Locate the cell with the specified text and output its [x, y] center coordinate. 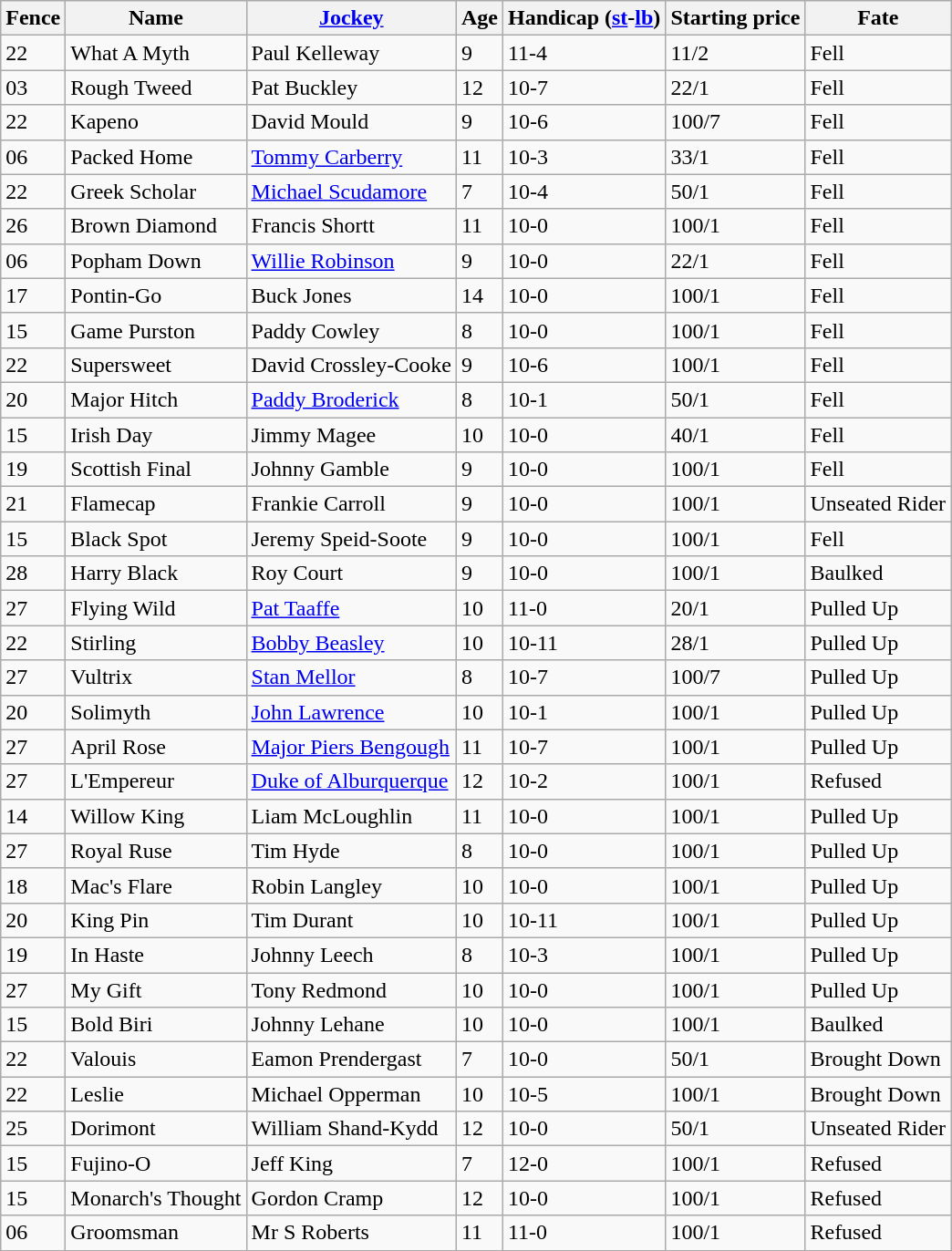
Stan Mellor [351, 677]
Brown Diamond [156, 226]
Bobby Beasley [351, 643]
Jeff King [351, 1163]
Paul Kelleway [351, 53]
Groomsman [156, 1233]
11/2 [735, 53]
Game Purston [156, 330]
Handicap (st-lb) [584, 18]
Scottish Final [156, 470]
April Rose [156, 747]
Johnny Leech [351, 955]
Starting price [735, 18]
Michael Scudamore [351, 191]
In Haste [156, 955]
Kapeno [156, 122]
Popham Down [156, 261]
David Crossley-Cooke [351, 365]
Tim Hyde [351, 851]
Leslie [156, 1094]
Greek Scholar [156, 191]
Name [156, 18]
Flying Wild [156, 608]
17 [33, 295]
40/1 [735, 435]
Duke of Alburquerque [351, 781]
Frankie Carroll [351, 504]
Willow King [156, 816]
Bold Biri [156, 1025]
Pontin-Go [156, 295]
Johnny Lehane [351, 1025]
John Lawrence [351, 712]
03 [33, 88]
Willie Robinson [351, 261]
Roy Court [351, 574]
28/1 [735, 643]
Pat Taaffe [351, 608]
What A Myth [156, 53]
Age [480, 18]
Supersweet [156, 365]
Tommy Carberry [351, 157]
Monarch's Thought [156, 1198]
Tim Durant [351, 920]
Jimmy Magee [351, 435]
Black Spot [156, 539]
20/1 [735, 608]
Fujino-O [156, 1163]
Eamon Prendergast [351, 1060]
Robin Langley [351, 885]
11-4 [584, 53]
Vultrix [156, 677]
Jockey [351, 18]
King Pin [156, 920]
L'Empereur [156, 781]
Francis Shortt [351, 226]
Pat Buckley [351, 88]
Liam McLoughlin [351, 816]
Packed Home [156, 157]
Paddy Cowley [351, 330]
Paddy Broderick [351, 399]
10-4 [584, 191]
David Mould [351, 122]
Valouis [156, 1060]
Solimyth [156, 712]
Tony Redmond [351, 989]
12-0 [584, 1163]
Irish Day [156, 435]
Michael Opperman [351, 1094]
Jeremy Speid-Soote [351, 539]
Rough Tweed [156, 88]
Dorimont [156, 1129]
25 [33, 1129]
18 [33, 885]
William Shand-Kydd [351, 1129]
Harry Black [156, 574]
33/1 [735, 157]
Buck Jones [351, 295]
Fence [33, 18]
Royal Ruse [156, 851]
Mac's Flare [156, 885]
Flamecap [156, 504]
Major Piers Bengough [351, 747]
My Gift [156, 989]
Gordon Cramp [351, 1198]
26 [33, 226]
28 [33, 574]
Stirling [156, 643]
Johnny Gamble [351, 470]
Mr S Roberts [351, 1233]
21 [33, 504]
10-2 [584, 781]
Major Hitch [156, 399]
Fate [878, 18]
10-5 [584, 1094]
